Return the [x, y] coordinate for the center point of the cell that contains the specified text.  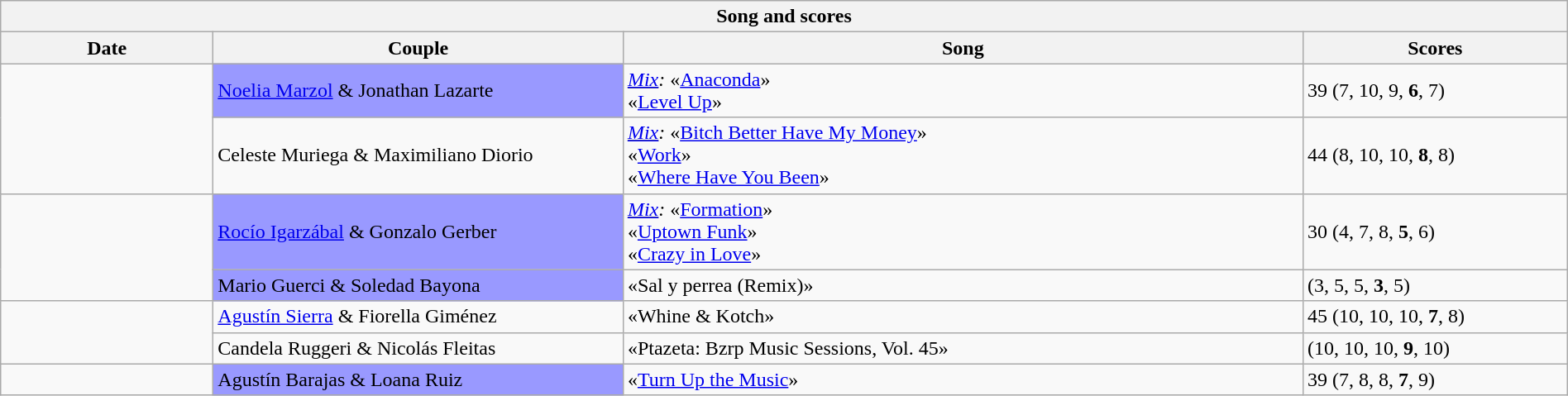
Date [108, 48]
Noelia Marzol & Jonathan Lazarte [418, 91]
Rocío Igarzábal & Gonzalo Gerber [418, 231]
«Ptazeta: Bzrp Music Sessions, Vol. 45» [963, 348]
39 (7, 10, 9, 6, 7) [1435, 91]
Song [963, 48]
Candela Ruggeri & Nicolás Fleitas [418, 348]
«Sal y perrea (Remix)» [963, 285]
30 (4, 7, 8, 5, 6) [1435, 231]
«Turn Up the Music» [963, 379]
Couple [418, 48]
(10, 10, 10, 9, 10) [1435, 348]
Agustín Barajas & Loana Ruiz [418, 379]
Mix: «Anaconda» «Level Up» [963, 91]
(3, 5, 5, 3, 5) [1435, 285]
Song and scores [784, 17]
Mario Guerci & Soledad Bayona [418, 285]
Scores [1435, 48]
44 (8, 10, 10, 8, 8) [1435, 155]
45 (10, 10, 10, 7, 8) [1435, 317]
Agustín Sierra & Fiorella Giménez [418, 317]
Mix: «Formation» «Uptown Funk» «Crazy in Love» [963, 231]
39 (7, 8, 8, 7, 9) [1435, 379]
Celeste Muriega & Maximiliano Diorio [418, 155]
Mix: «Bitch Better Have My Money» «Work» «Where Have You Been» [963, 155]
«Whine & Kotch» [963, 317]
